Identify which cell holds the provided text, then report its (X, Y) central coordinate. 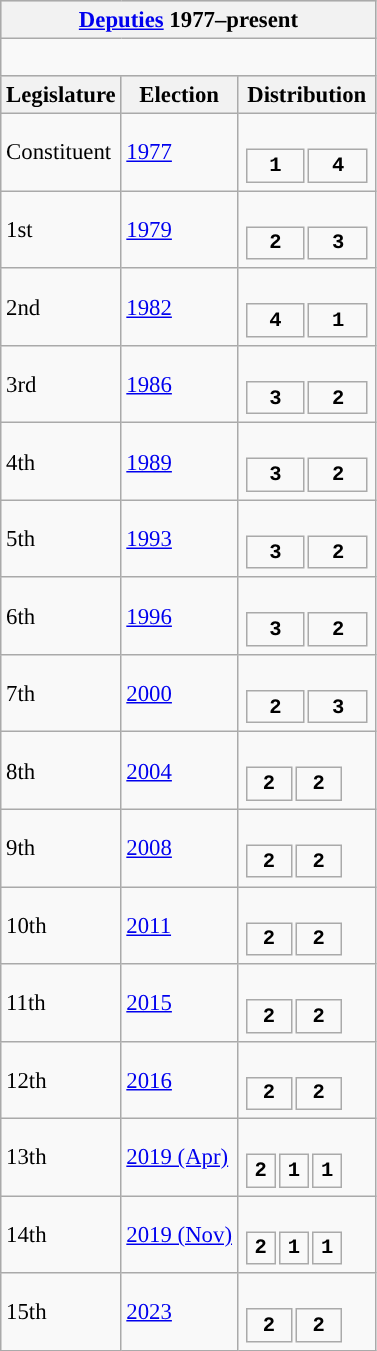
Constituent (61, 152)
2015 (179, 1002)
2023 (179, 1312)
7th (61, 694)
2nd (61, 306)
3rd (61, 384)
1979 (179, 230)
5th (61, 538)
12th (61, 1080)
2011 (179, 926)
2008 (179, 848)
1986 (179, 384)
15th (61, 1312)
Election (179, 95)
9th (61, 848)
2000 (179, 694)
1996 (179, 616)
2019 (Apr) (179, 1158)
11th (61, 1002)
14th (61, 1234)
2019 (Nov) (179, 1234)
6th (61, 616)
13th (61, 1158)
1 4 (306, 152)
2004 (179, 770)
1989 (179, 462)
Legislature (61, 95)
1977 (179, 152)
1982 (179, 306)
Deputies 1977–present (188, 20)
10th (61, 926)
1993 (179, 538)
4th (61, 462)
4 1 (306, 306)
2016 (179, 1080)
Distribution (306, 95)
8th (61, 770)
1st (61, 230)
